Extract the [X, Y] coordinate from the center of the cell holding the provided text.  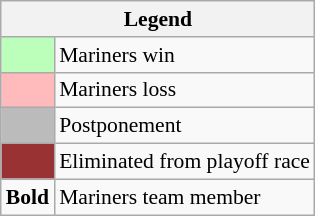
Bold [28, 197]
Mariners team member [184, 197]
Eliminated from playoff race [184, 162]
Postponement [184, 126]
Legend [158, 19]
Mariners win [184, 55]
Mariners loss [184, 90]
